From the cell containing the given text, extract its center point as (X, Y) coordinate. 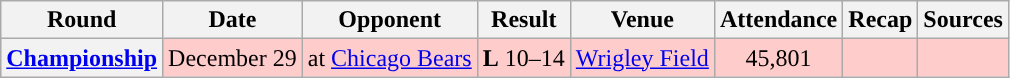
Round (82, 20)
Attendance (778, 20)
Venue (642, 20)
December 29 (233, 58)
Championship (82, 58)
Recap (880, 20)
Sources (964, 20)
at Chicago Bears (390, 58)
Result (524, 20)
Date (233, 20)
L 10–14 (524, 58)
45,801 (778, 58)
Opponent (390, 20)
Wrigley Field (642, 58)
